Scan for the cell matching the given text and deliver its (X, Y) coordinate at center. 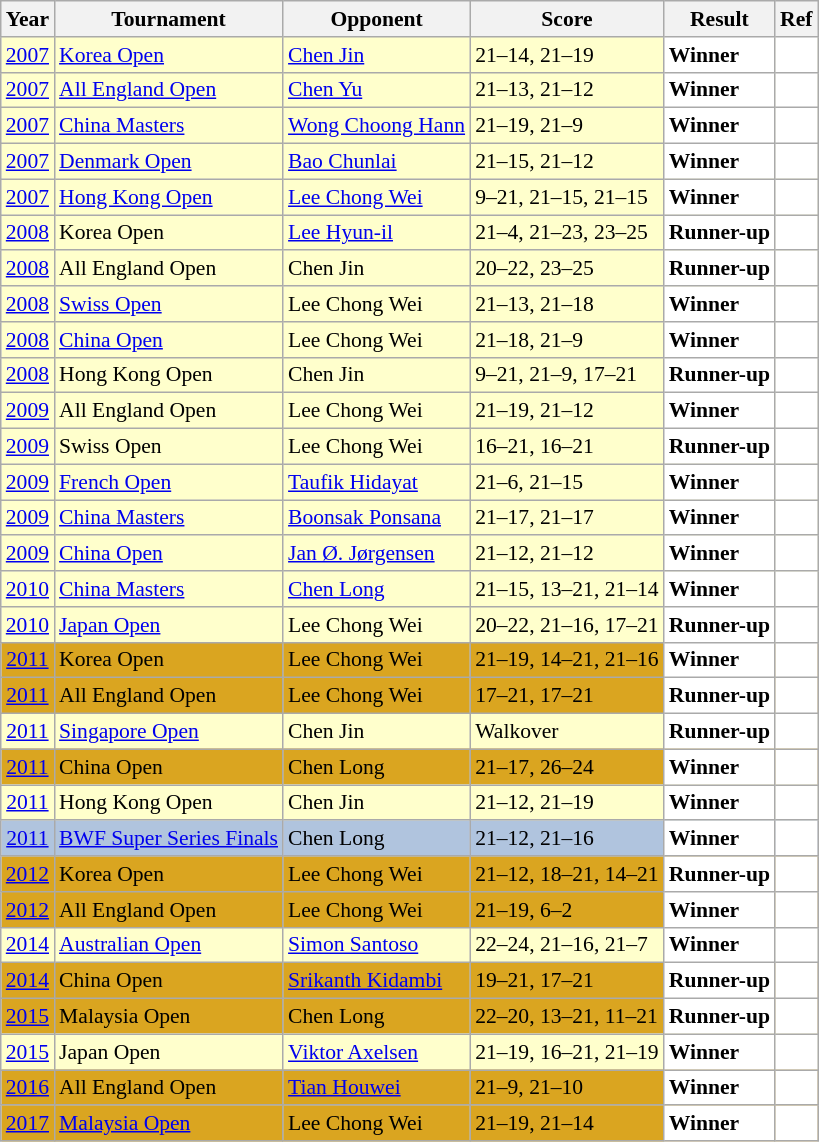
Australian Open (168, 945)
Taufik Hidayat (376, 482)
Score (567, 19)
21–13, 21–18 (567, 304)
Tournament (168, 19)
Chen Yu (376, 90)
Tian Houwei (376, 1088)
22–24, 21–16, 21–7 (567, 945)
Lee Hyun-il (376, 233)
21–6, 21–15 (567, 482)
21–17, 26–24 (567, 767)
20–22, 23–25 (567, 269)
21–19, 14–21, 21–16 (567, 660)
Viktor Axelsen (376, 1052)
Jan Ø. Jørgensen (376, 554)
2016 (28, 1088)
Opponent (376, 19)
21–17, 21–17 (567, 518)
Year (28, 19)
21–12, 21–19 (567, 803)
21–19, 21–9 (567, 126)
17–21, 17–21 (567, 696)
Wong Choong Hann (376, 126)
Singapore Open (168, 732)
20–22, 21–16, 17–21 (567, 625)
Denmark Open (168, 162)
Boonsak Ponsana (376, 518)
21–15, 13–21, 21–14 (567, 589)
BWF Super Series Finals (168, 839)
21–19, 21–14 (567, 1124)
21–12, 21–16 (567, 839)
16–21, 16–21 (567, 447)
Result (720, 19)
21–15, 21–12 (567, 162)
21–19, 21–12 (567, 411)
21–13, 21–12 (567, 90)
Bao Chunlai (376, 162)
21–12, 21–12 (567, 554)
21–9, 21–10 (567, 1088)
9–21, 21–15, 21–15 (567, 197)
21–19, 16–21, 21–19 (567, 1052)
21–18, 21–9 (567, 340)
Simon Santoso (376, 945)
21–12, 18–21, 14–21 (567, 874)
21–19, 6–2 (567, 910)
19–21, 17–21 (567, 981)
22–20, 13–21, 11–21 (567, 1017)
French Open (168, 482)
9–21, 21–9, 17–21 (567, 375)
2017 (28, 1124)
Walkover (567, 732)
21–14, 21–19 (567, 55)
Srikanth Kidambi (376, 981)
21–4, 21–23, 23–25 (567, 233)
Ref (796, 19)
